Search for the cell housing the specified text and yield its (x, y) center coordinate. 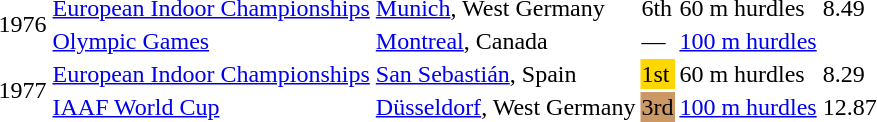
Olympic Games (211, 41)
— (658, 41)
European Indoor Championships (211, 74)
Montreal, Canada (506, 41)
Düsseldorf, West Germany (506, 107)
60 m hurdles (748, 74)
3rd (658, 107)
1st (658, 74)
San Sebastián, Spain (506, 74)
IAAF World Cup (211, 107)
